Find where the given text appears and provide that cell's center as [x, y] coordinate. 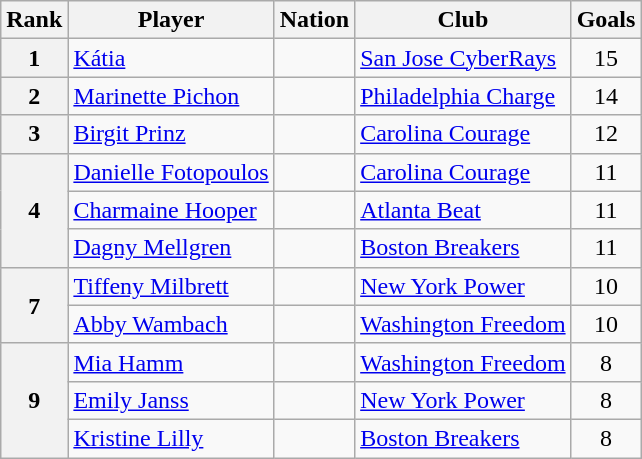
2 [34, 96]
Birgit Prinz [171, 134]
Charmaine Hooper [171, 210]
Danielle Fotopoulos [171, 172]
Kátia [171, 58]
Mia Hamm [171, 362]
Nation [314, 20]
Player [171, 20]
Tiffeny Milbrett [171, 286]
12 [606, 134]
Atlanta Beat [463, 210]
Kristine Lilly [171, 438]
Goals [606, 20]
San Jose CyberRays [463, 58]
Rank [34, 20]
7 [34, 305]
Philadelphia Charge [463, 96]
4 [34, 210]
Dagny Mellgren [171, 248]
3 [34, 134]
Abby Wambach [171, 324]
Marinette Pichon [171, 96]
15 [606, 58]
14 [606, 96]
9 [34, 400]
Emily Janss [171, 400]
1 [34, 58]
Club [463, 20]
